From the cell containing the given text, extract its center point as [x, y] coordinate. 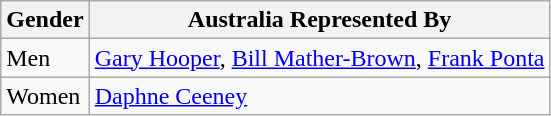
Gary Hooper, Bill Mather-Brown, Frank Ponta [320, 58]
Australia Represented By [320, 20]
Gender [45, 20]
Men [45, 58]
Women [45, 96]
Daphne Ceeney [320, 96]
